Find where the given text appears and provide that cell's center as [x, y] coordinate. 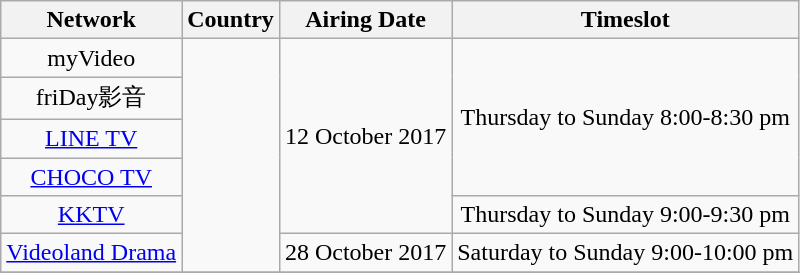
Timeslot [626, 20]
LINE TV [92, 138]
Thursday to Sunday 9:00-9:30 pm [626, 215]
Network [92, 20]
myVideo [92, 58]
Thursday to Sunday 8:00-8:30 pm [626, 118]
12 October 2017 [365, 136]
friDay影音 [92, 98]
Saturday to Sunday 9:00-10:00 pm [626, 253]
28 October 2017 [365, 253]
CHOCO TV [92, 177]
KKTV [92, 215]
Airing Date [365, 20]
Country [231, 20]
Videoland Drama [92, 253]
